Return (x, y) of the center of cell containing provided text 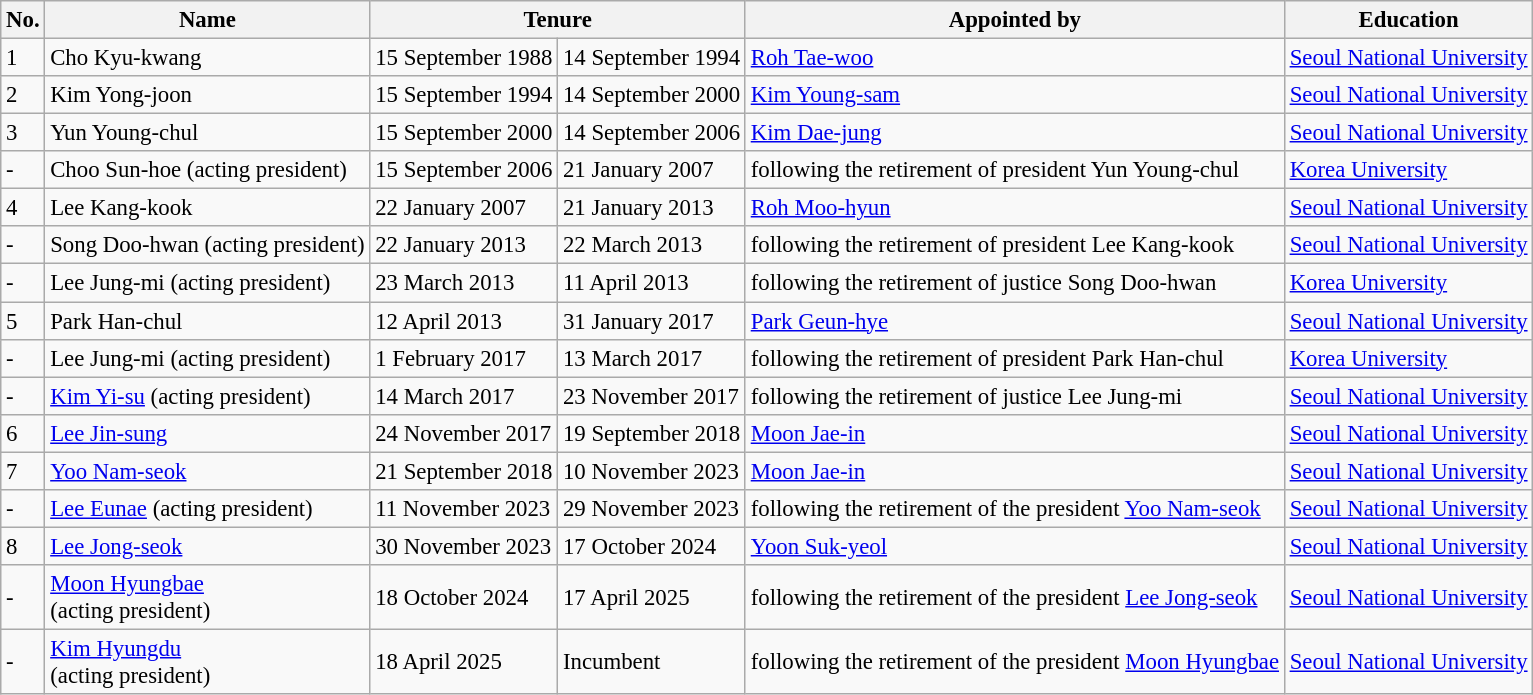
following the retirement of justice Lee Jung-mi (1014, 396)
Roh Moo-hyun (1014, 208)
5 (23, 321)
Kim Yi-su (acting president) (208, 396)
17 April 2025 (652, 598)
following the retirement of president Lee Kang-kook (1014, 245)
7 (23, 471)
Education (1408, 20)
15 September 1994 (464, 95)
1 February 2017 (464, 358)
23 March 2013 (464, 283)
13 March 2017 (652, 358)
14 March 2017 (464, 396)
Yoo Nam-seok (208, 471)
6 (23, 433)
3 (23, 133)
Cho Kyu-kwang (208, 58)
Kim Young-sam (1014, 95)
31 January 2017 (652, 321)
18 April 2025 (464, 662)
Tenure (558, 20)
Kim Yong-joon (208, 95)
14 September 2006 (652, 133)
15 September 2000 (464, 133)
Incumbent (652, 662)
14 September 1994 (652, 58)
following the retirement of the president Lee Jong-seok (1014, 598)
Lee Eunae (acting president) (208, 509)
12 April 2013 (464, 321)
following the retirement of president Park Han-chul (1014, 358)
Kim Dae-jung (1014, 133)
21 January 2007 (652, 170)
No. (23, 20)
2 (23, 95)
Kim Hyungdu(acting president) (208, 662)
21 September 2018 (464, 471)
18 October 2024 (464, 598)
19 September 2018 (652, 433)
15 September 1988 (464, 58)
Yoon Suk-yeol (1014, 546)
22 March 2013 (652, 245)
following the retirement of the president Yoo Nam-seok (1014, 509)
Choo Sun-hoe (acting president) (208, 170)
Roh Tae-woo (1014, 58)
30 November 2023 (464, 546)
11 November 2023 (464, 509)
24 November 2017 (464, 433)
11 April 2013 (652, 283)
Park Geun-hye (1014, 321)
Lee Kang-kook (208, 208)
29 November 2023 (652, 509)
Song Doo-hwan (acting president) (208, 245)
23 November 2017 (652, 396)
following the retirement of justice Song Doo-hwan (1014, 283)
14 September 2000 (652, 95)
17 October 2024 (652, 546)
following the retirement of the president Moon Hyungbae (1014, 662)
21 January 2013 (652, 208)
Lee Jin-sung (208, 433)
Name (208, 20)
22 January 2013 (464, 245)
1 (23, 58)
8 (23, 546)
Moon Hyungbae(acting president) (208, 598)
Park Han-chul (208, 321)
10 November 2023 (652, 471)
4 (23, 208)
15 September 2006 (464, 170)
22 January 2007 (464, 208)
Lee Jong-seok (208, 546)
Appointed by (1014, 20)
following the retirement of president Yun Young-chul (1014, 170)
Yun Young-chul (208, 133)
